Extract the [X, Y] coordinate from the center of the cell holding the provided text.  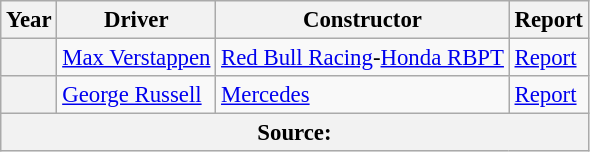
George Russell [136, 95]
Driver [136, 20]
Max Verstappen [136, 58]
Source: [294, 133]
Constructor [362, 20]
Red Bull Racing-Honda RBPT [362, 58]
Mercedes [362, 95]
Year [29, 20]
